Determine the (X, Y) coordinate at the center of the cell enclosing the given text.  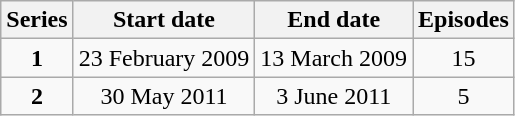
15 (464, 58)
Series (37, 20)
30 May 2011 (164, 96)
5 (464, 96)
Episodes (464, 20)
23 February 2009 (164, 58)
2 (37, 96)
Start date (164, 20)
End date (334, 20)
3 June 2011 (334, 96)
13 March 2009 (334, 58)
1 (37, 58)
